Scan for the cell matching the given text and deliver its [x, y] coordinate at center. 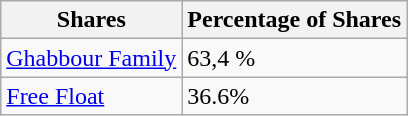
36.6% [294, 96]
63,4 % [294, 58]
Shares [92, 20]
Percentage of Shares [294, 20]
Ghabbour Family [92, 58]
Free Float [92, 96]
